Extract the [x, y] coordinate from the center of the cell holding the provided text.  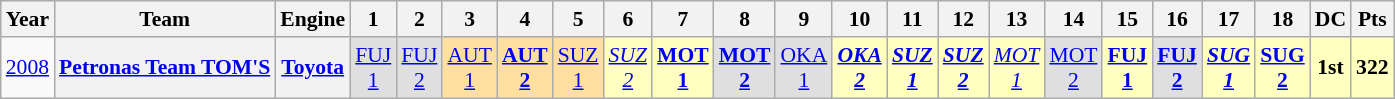
9 [804, 19]
11 [912, 19]
Petronas Team TOM'S [164, 68]
Toyota [312, 68]
5 [578, 19]
2 [419, 19]
1st [1330, 68]
Year [28, 19]
OKA2 [860, 68]
SUG2 [1282, 68]
17 [1228, 19]
Team [164, 19]
4 [525, 19]
2008 [28, 68]
Engine [312, 19]
10 [860, 19]
13 [1017, 19]
1 [373, 19]
AUT1 [469, 68]
DC [1330, 19]
OKA1 [804, 68]
14 [1073, 19]
6 [628, 19]
18 [1282, 19]
15 [1127, 19]
16 [1177, 19]
322 [1372, 68]
SUG1 [1228, 68]
3 [469, 19]
Pts [1372, 19]
8 [745, 19]
7 [683, 19]
12 [964, 19]
AUT2 [525, 68]
